Return [X, Y] of the center of cell containing provided text 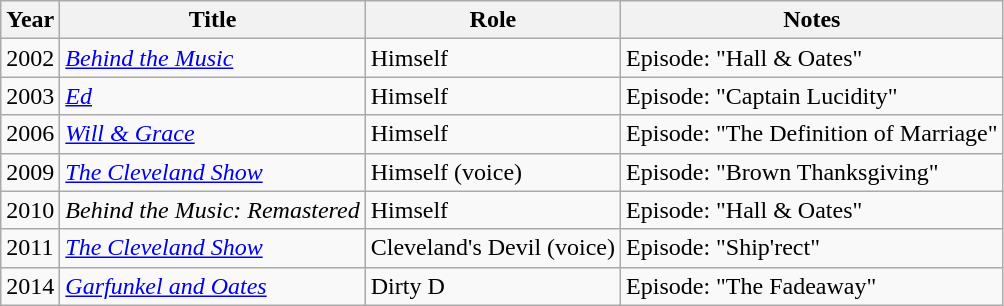
Cleveland's Devil (voice) [492, 248]
Notes [812, 20]
2014 [30, 286]
2003 [30, 96]
Episode: "The Definition of Marriage" [812, 134]
2010 [30, 210]
Behind the Music [212, 58]
Title [212, 20]
2002 [30, 58]
Episode: "Ship'rect" [812, 248]
Episode: "The Fadeaway" [812, 286]
Role [492, 20]
Will & Grace [212, 134]
Episode: "Captain Lucidity" [812, 96]
Dirty D [492, 286]
Year [30, 20]
Episode: "Brown Thanksgiving" [812, 172]
2011 [30, 248]
2006 [30, 134]
2009 [30, 172]
Behind the Music: Remastered [212, 210]
Garfunkel and Oates [212, 286]
Himself (voice) [492, 172]
Ed [212, 96]
